Output the (x, y) coordinate of the center of the cell containing the given text.  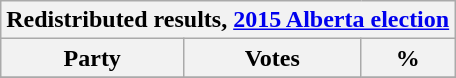
Votes (272, 58)
Redistributed results, 2015 Alberta election (228, 20)
% (408, 58)
Party (92, 58)
